Scan for the cell matching the given text and deliver its (X, Y) coordinate at center. 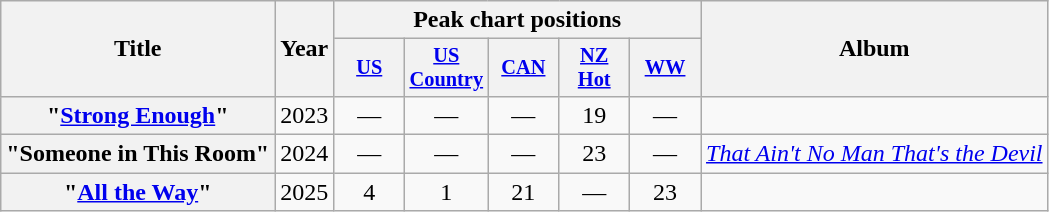
"Strong Enough" (138, 115)
2025 (304, 192)
Peak chart positions (518, 20)
USCountry (446, 68)
2024 (304, 154)
US (370, 68)
Title (138, 49)
1 (446, 192)
19 (594, 115)
"Someone in This Room" (138, 154)
4 (370, 192)
"All the Way" (138, 192)
Year (304, 49)
That Ain't No Man That's the Devil (874, 154)
Album (874, 49)
NZ Hot (594, 68)
WW (666, 68)
2023 (304, 115)
CAN (524, 68)
21 (524, 192)
